For the text-containing cell, return its midpoint in [X, Y] coordinate format. 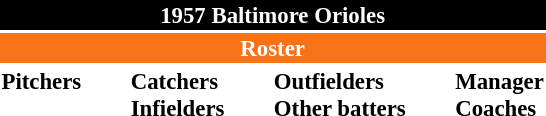
Roster [272, 48]
1957 Baltimore Orioles [272, 15]
